Extract the [X, Y] coordinate from the center of the cell holding the provided text.  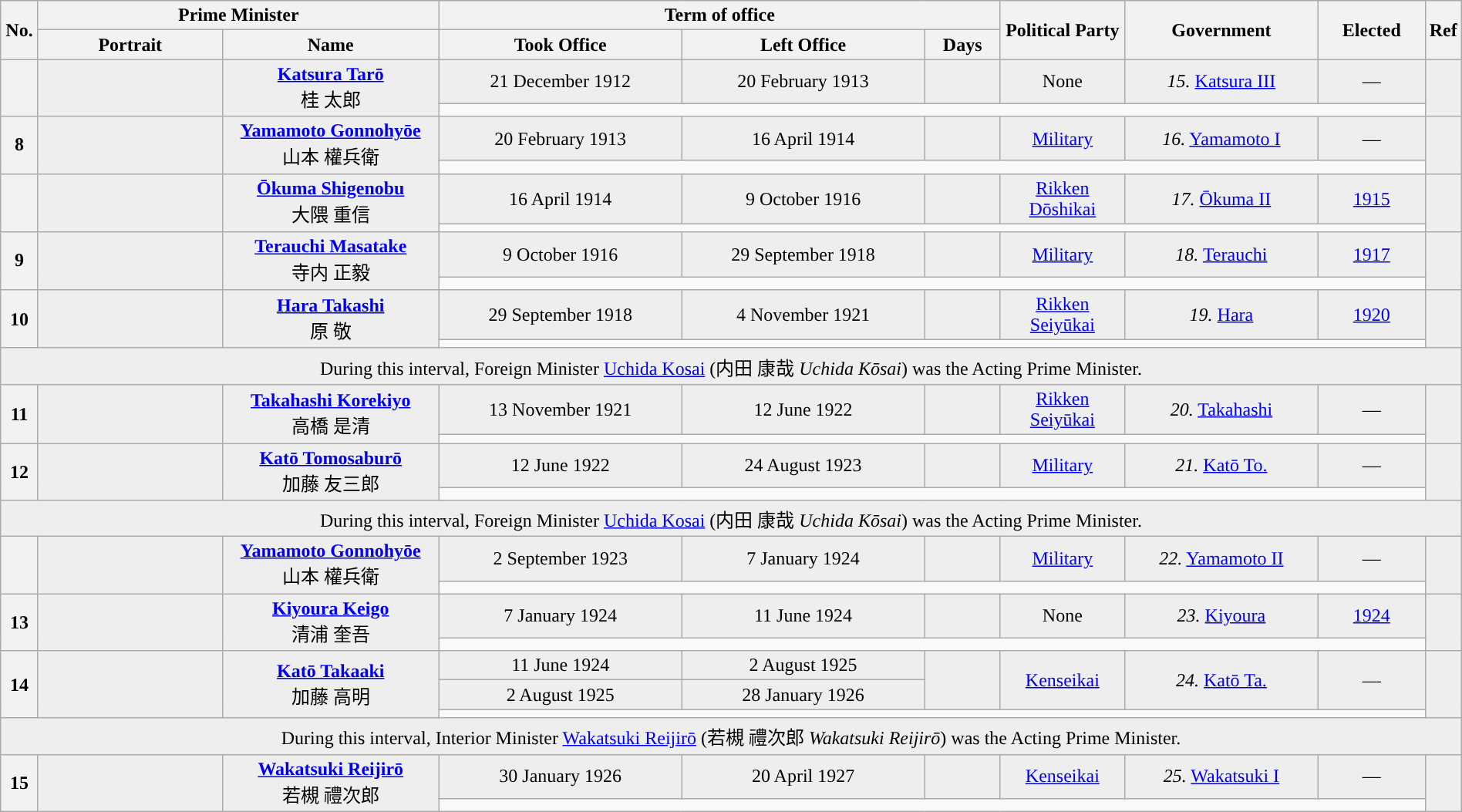
Left Office [803, 45]
18. Terauchi [1221, 254]
16. Yamamoto I [1221, 139]
24. Katō Ta. [1221, 680]
Took Office [560, 45]
11 [20, 413]
Elected [1371, 30]
Term of office [719, 15]
28 January 1926 [803, 695]
17. Ōkuma II [1221, 199]
Katsura Tarō桂 太郎 [330, 88]
25. Wakatsuki I [1221, 776]
No. [20, 30]
24 August 1923 [803, 464]
1917 [1371, 254]
Government [1221, 30]
Ref [1443, 30]
Prime Minister [238, 15]
Name [330, 45]
14 [20, 685]
1924 [1371, 615]
21 December 1912 [560, 82]
4 November 1921 [803, 315]
During this interval, Interior Minister Wakatsuki Reijirō (若槻 禮次郎 Wakatsuki Reijirō) was the Acting Prime Minister. [731, 736]
10 [20, 318]
20. Takahashi [1221, 409]
Katō Takaaki加藤 高明 [330, 685]
19. Hara [1221, 315]
Wakatsuki Reijirō若槻 禮次郎 [330, 783]
Ōkuma Shigenobu大隈 重信 [330, 203]
2 September 1923 [560, 558]
15. Katsura III [1221, 82]
Days [962, 45]
Takahashi Korekiyo高橋 是清 [330, 413]
13 November 1921 [560, 409]
Political Party [1063, 30]
Kiyoura Keigo清浦 奎吾 [330, 622]
20 April 1927 [803, 776]
Rikken Dōshikai [1063, 199]
1920 [1371, 315]
21. Katō To. [1221, 464]
Terauchi Masatake寺内 正毅 [330, 261]
8 [20, 145]
9 [20, 261]
15 [20, 783]
Katō Tomosaburō加藤 友三郎 [330, 471]
23. Kiyoura [1221, 615]
13 [20, 622]
30 January 1926 [560, 776]
22. Yamamoto II [1221, 558]
Hara Takashi原 敬 [330, 318]
12 [20, 471]
Portrait [130, 45]
1915 [1371, 199]
